Return (X, Y) of the center of cell containing provided text 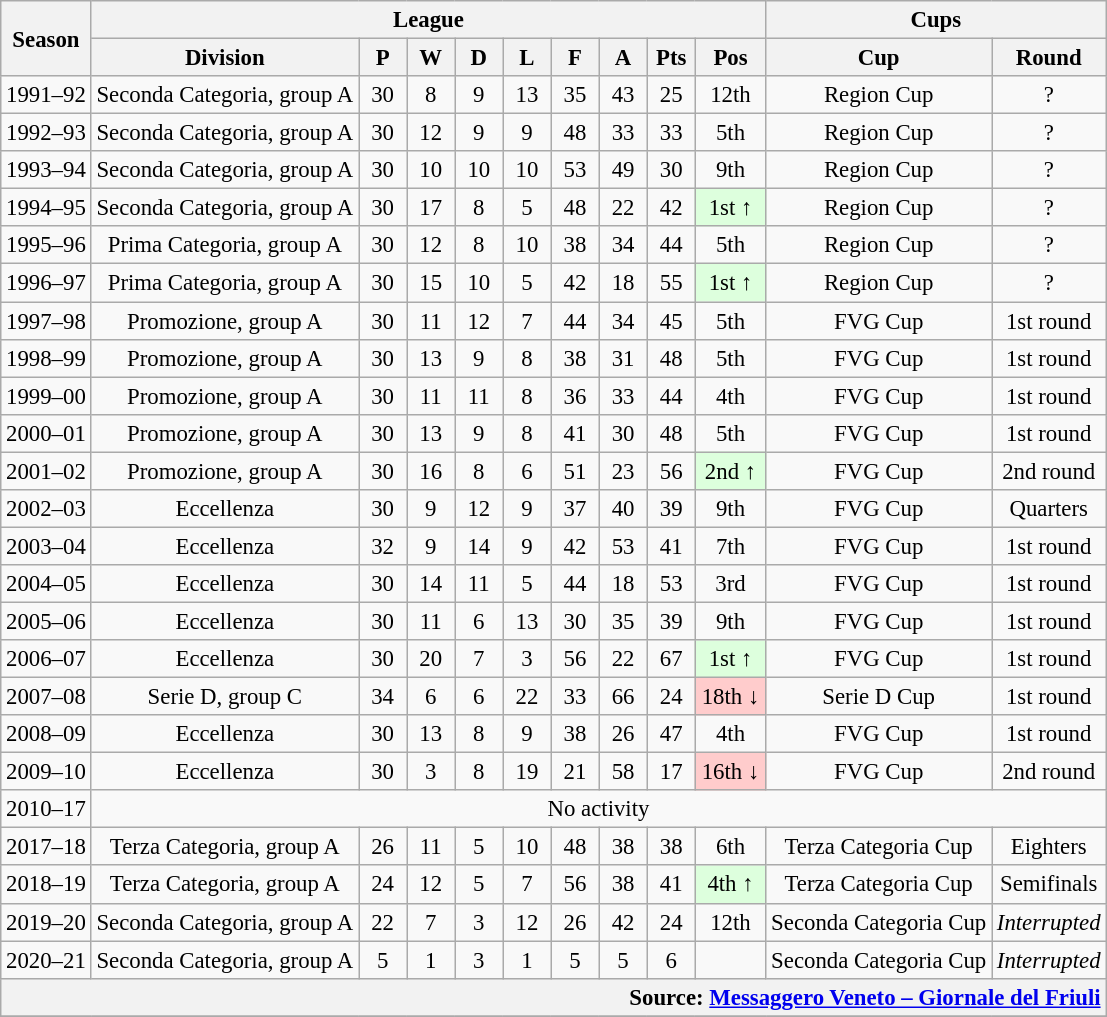
2000–01 (46, 433)
1999–00 (46, 396)
Serie D, group C (224, 697)
2008–09 (46, 734)
51 (575, 471)
W (431, 58)
49 (623, 170)
20 (431, 659)
55 (671, 283)
Pos (730, 58)
4th ↑ (730, 885)
League (428, 20)
2007–08 (46, 697)
23 (623, 471)
1992–93 (46, 133)
D (479, 58)
Pts (671, 58)
Cup (879, 58)
2nd ↑ (730, 471)
2018–19 (46, 885)
67 (671, 659)
Quarters (1049, 509)
2010–17 (46, 809)
7th (730, 546)
2009–10 (46, 772)
Cups (936, 20)
32 (383, 546)
58 (623, 772)
Round (1049, 58)
2017–18 (46, 847)
Serie D Cup (879, 697)
2019–20 (46, 922)
47 (671, 734)
19 (527, 772)
Eighters (1049, 847)
31 (623, 358)
F (575, 58)
36 (575, 396)
1994–95 (46, 208)
Source: Messaggero Veneto – Giornale del Friuli (554, 997)
1997–98 (46, 321)
2005–06 (46, 621)
2003–04 (46, 546)
2020–21 (46, 960)
1995–96 (46, 245)
37 (575, 509)
L (527, 58)
45 (671, 321)
2004–05 (46, 584)
2001–02 (46, 471)
1991–92 (46, 95)
A (623, 58)
P (383, 58)
1998–99 (46, 358)
1996–97 (46, 283)
16th ↓ (730, 772)
Semifinals (1049, 885)
2006–07 (46, 659)
15 (431, 283)
43 (623, 95)
18th ↓ (730, 697)
16 (431, 471)
66 (623, 697)
40 (623, 509)
25 (671, 95)
6th (730, 847)
Division (224, 58)
2002–03 (46, 509)
No activity (598, 809)
Season (46, 38)
1993–94 (46, 170)
21 (575, 772)
3rd (730, 584)
